Pinpoint the cell where the given text exists, returning its [X, Y] midpoint coordinate. 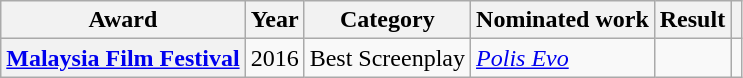
Polis Evo [563, 58]
Best Screenplay [387, 58]
Year [274, 20]
Nominated work [563, 20]
Category [387, 20]
Result [692, 20]
Malaysia Film Festival [123, 58]
2016 [274, 58]
Award [123, 20]
